Return (x, y) of the center of cell containing provided text 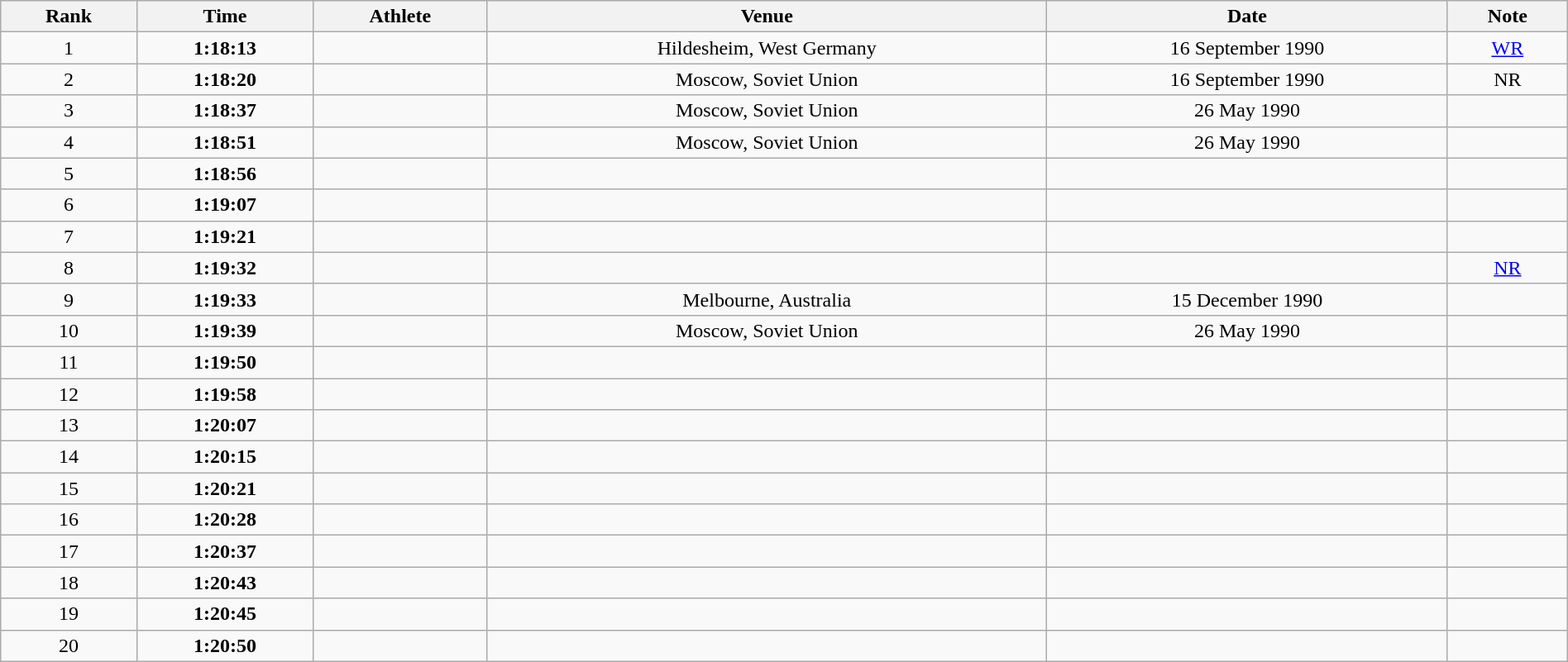
Athlete (400, 17)
12 (69, 394)
1:19:58 (225, 394)
Note (1507, 17)
1:20:45 (225, 614)
4 (69, 142)
1:19:50 (225, 362)
1:19:07 (225, 205)
Venue (767, 17)
2 (69, 79)
1:19:33 (225, 299)
9 (69, 299)
20 (69, 645)
10 (69, 331)
Hildesheim, West Germany (767, 48)
8 (69, 268)
1:18:13 (225, 48)
11 (69, 362)
14 (69, 457)
3 (69, 111)
17 (69, 551)
1:19:39 (225, 331)
1:20:15 (225, 457)
15 (69, 488)
16 (69, 520)
1:18:20 (225, 79)
1:19:32 (225, 268)
Melbourne, Australia (767, 299)
15 December 1990 (1247, 299)
1:20:50 (225, 645)
1:20:07 (225, 426)
1:18:51 (225, 142)
Date (1247, 17)
Rank (69, 17)
1 (69, 48)
1:20:43 (225, 583)
5 (69, 174)
6 (69, 205)
1:18:37 (225, 111)
1:20:28 (225, 520)
1:20:37 (225, 551)
7 (69, 236)
18 (69, 583)
1:20:21 (225, 488)
19 (69, 614)
13 (69, 426)
Time (225, 17)
1:19:21 (225, 236)
WR (1507, 48)
1:18:56 (225, 174)
